Search for the cell housing the specified text and yield its [x, y] center coordinate. 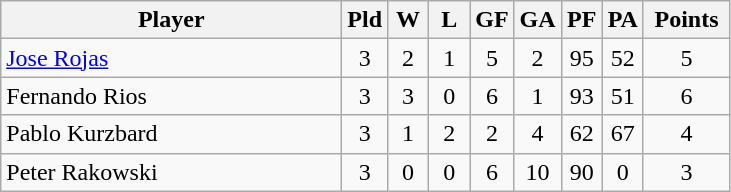
Points [686, 20]
95 [582, 58]
51 [622, 96]
W [408, 20]
PA [622, 20]
Pablo Kurzbard [172, 134]
52 [622, 58]
90 [582, 172]
GA [538, 20]
Jose Rojas [172, 58]
GF [492, 20]
Peter Rakowski [172, 172]
62 [582, 134]
Fernando Rios [172, 96]
10 [538, 172]
L [450, 20]
Player [172, 20]
67 [622, 134]
93 [582, 96]
Pld [365, 20]
PF [582, 20]
